From the cell containing the given text, extract its center point as (X, Y) coordinate. 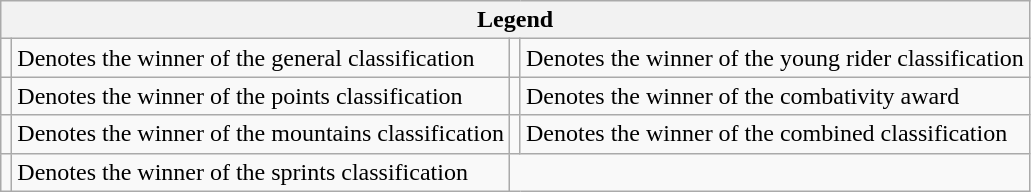
Denotes the winner of the points classification (261, 96)
Denotes the winner of the young rider classification (774, 58)
Legend (516, 20)
Denotes the winner of the combined classification (774, 134)
Denotes the winner of the sprints classification (261, 172)
Denotes the winner of the mountains classification (261, 134)
Denotes the winner of the general classification (261, 58)
Denotes the winner of the combativity award (774, 96)
